For the text-containing cell, return its midpoint in [x, y] coordinate format. 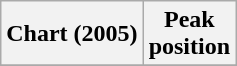
Chart (2005) [72, 34]
Peakposition [189, 34]
